Scan for the cell matching the given text and deliver its (x, y) coordinate at center. 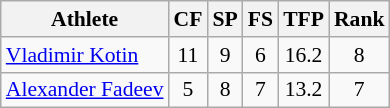
9 (224, 55)
SP (224, 19)
11 (188, 55)
6 (260, 55)
Alexander Fadeev (85, 90)
FS (260, 19)
Vladimir Kotin (85, 55)
TFP (304, 19)
Rank (360, 19)
13.2 (304, 90)
5 (188, 90)
CF (188, 19)
Athlete (85, 19)
16.2 (304, 55)
